Find where the given text appears and provide that cell's center as (X, Y) coordinate. 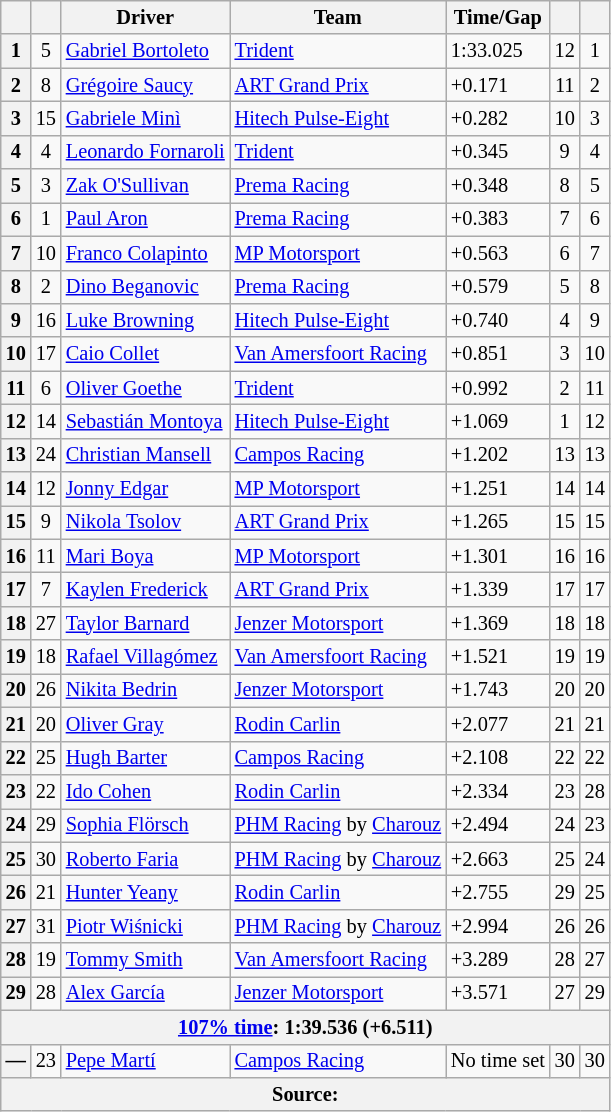
Piotr Wiśnicki (146, 926)
Jonny Edgar (146, 489)
+2.077 (498, 724)
Grégoire Saucy (146, 85)
Driver (146, 17)
Christian Mansell (146, 455)
+1.251 (498, 489)
+0.563 (498, 253)
Caio Collet (146, 354)
Franco Colapinto (146, 253)
Sophia Flörsch (146, 825)
+1.521 (498, 657)
+1.202 (498, 455)
Kaylen Frederick (146, 589)
Mari Boya (146, 556)
+2.494 (498, 825)
31 (46, 926)
+3.571 (498, 993)
107% time: 1:39.536 (+6.511) (306, 1027)
+1.301 (498, 556)
Ido Cohen (146, 791)
+2.108 (498, 758)
+0.740 (498, 320)
+0.348 (498, 186)
Paul Aron (146, 219)
— (16, 1061)
+3.289 (498, 960)
+0.992 (498, 388)
+0.171 (498, 85)
+0.383 (498, 219)
Hugh Barter (146, 758)
Time/Gap (498, 17)
Team (338, 17)
+0.345 (498, 152)
+2.755 (498, 892)
+2.994 (498, 926)
Rafael Villagómez (146, 657)
+1.743 (498, 690)
Roberto Faria (146, 859)
Luke Browning (146, 320)
Nikita Bedrin (146, 690)
Oliver Gray (146, 724)
Oliver Goethe (146, 388)
+2.334 (498, 791)
Source: (306, 1094)
+0.851 (498, 354)
+1.339 (498, 589)
Sebastián Montoya (146, 421)
Leonardo Fornaroli (146, 152)
Alex García (146, 993)
Dino Beganovic (146, 287)
Zak O'Sullivan (146, 186)
Taylor Barnard (146, 623)
Pepe Martí (146, 1061)
+1.369 (498, 623)
1:33.025 (498, 51)
Gabriele Minì (146, 118)
+0.282 (498, 118)
+1.069 (498, 421)
+2.663 (498, 859)
Hunter Yeany (146, 892)
Tommy Smith (146, 960)
Gabriel Bortoleto (146, 51)
Nikola Tsolov (146, 522)
+1.265 (498, 522)
No time set (498, 1061)
+0.579 (498, 287)
